Find where the given text appears and provide that cell's center as [x, y] coordinate. 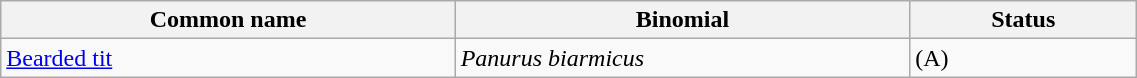
(A) [1024, 58]
Status [1024, 20]
Binomial [682, 20]
Panurus biarmicus [682, 58]
Bearded tit [228, 58]
Common name [228, 20]
